Identify which cell holds the provided text, then report its (x, y) central coordinate. 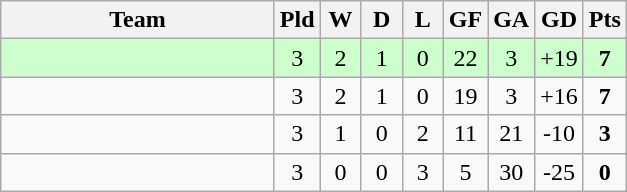
+19 (560, 58)
GA (512, 20)
-25 (560, 172)
5 (465, 172)
19 (465, 96)
Pld (297, 20)
21 (512, 134)
L (422, 20)
Pts (604, 20)
30 (512, 172)
11 (465, 134)
Team (138, 20)
22 (465, 58)
GF (465, 20)
+16 (560, 96)
GD (560, 20)
-10 (560, 134)
D (382, 20)
W (340, 20)
